Identify which cell holds the provided text, then report its (x, y) central coordinate. 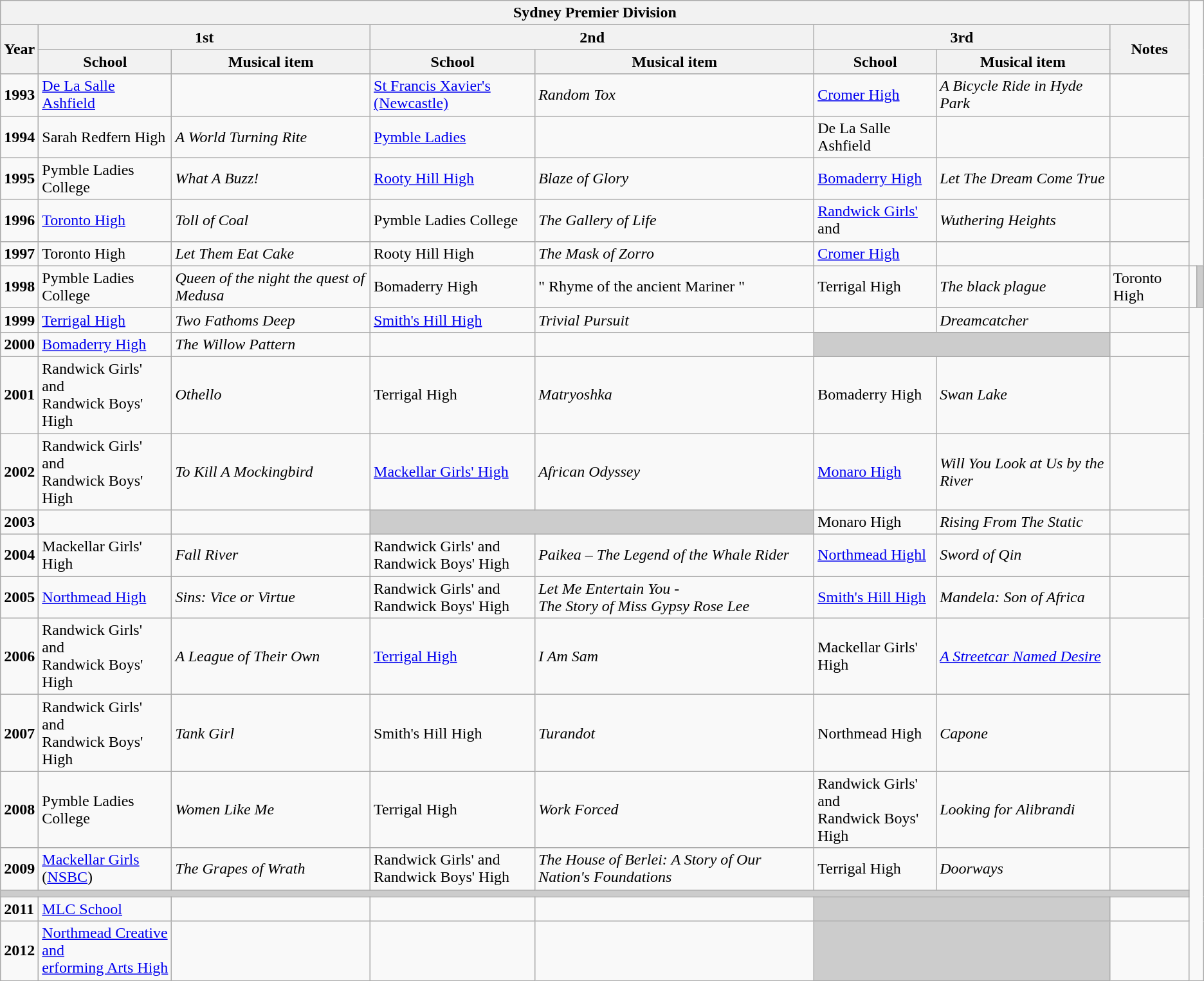
2011 (19, 909)
Sins: Vice or Virtue (271, 597)
Sword of Qin (1023, 556)
2002 (19, 472)
1994 (19, 136)
2007 (19, 733)
Toll of Coal (271, 220)
Othello (271, 395)
A Bicycle Ride in Hyde Park (1023, 95)
St Francis Xavier's (Newcastle) (453, 95)
" Rhyme of the ancient Mariner " (675, 287)
Wuthering Heights (1023, 220)
The Willow Pattern (271, 344)
Random Tox (675, 95)
Sydney Premier Division (595, 13)
I Am Sam (675, 656)
2008 (19, 809)
A Streetcar Named Desire (1023, 656)
Mackellar Girls (NSBC) (105, 868)
Looking for Alibrandi (1023, 809)
MLC School (105, 909)
Mandela: Son of Africa (1023, 597)
The Mask of Zorro (675, 253)
Capone (1023, 733)
The House of Berlei: A Story of Our Nation's Foundations (675, 868)
Two Fathoms Deep (271, 320)
1995 (19, 179)
1998 (19, 287)
Swan Lake (1023, 395)
1st (205, 37)
Dreamcatcher (1023, 320)
Let Them Eat Cake (271, 253)
2005 (19, 597)
Work Forced (675, 809)
Year (19, 50)
Notes (1149, 50)
A League of Their Own (271, 656)
Blaze of Glory (675, 179)
Doorways (1023, 868)
Sarah Redfern High (105, 136)
The black plague (1023, 287)
2004 (19, 556)
Queen of the night the quest of Medusa (271, 287)
Randwick Girls' and (875, 220)
Turandot (675, 733)
1997 (19, 253)
Fall River (271, 556)
Rising From The Static (1023, 522)
Paikea – The Legend of the Whale Rider (675, 556)
Let Me Entertain You -The Story of Miss Gypsy Rose Lee (675, 597)
Women Like Me (271, 809)
Will You Look at Us by the River (1023, 472)
Tank Girl (271, 733)
2000 (19, 344)
Northmead Creative anderforming Arts High (105, 951)
Let The Dream Come True (1023, 179)
Matryoshka (675, 395)
2006 (19, 656)
The Gallery of Life (675, 220)
Trivial Pursuit (675, 320)
A World Turning Rite (271, 136)
3rd (962, 37)
To Kill A Mockingbird (271, 472)
The Grapes of Wrath (271, 868)
2001 (19, 395)
1996 (19, 220)
2012 (19, 951)
Pymble Ladies (453, 136)
What A Buzz! (271, 179)
Northmead Highl (875, 556)
1993 (19, 95)
1999 (19, 320)
2003 (19, 522)
2009 (19, 868)
2nd (592, 37)
African Odyssey (675, 472)
